Extract the (x, y) coordinate from the center of the cell holding the provided text.  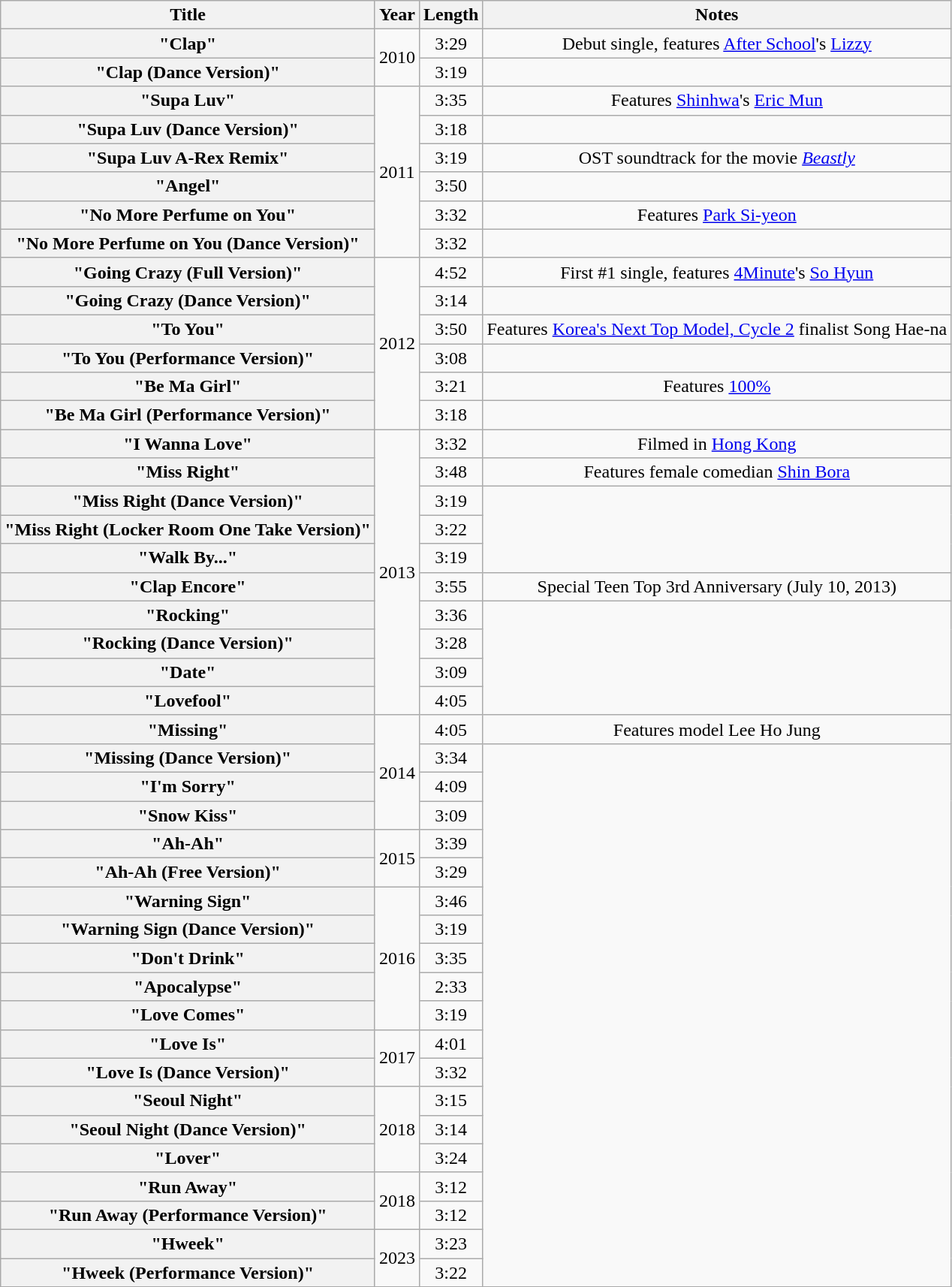
Debut single, features After School's Lizzy (717, 44)
3:46 (450, 901)
"Clap (Dance Version)" (188, 72)
3:36 (450, 615)
2:33 (450, 987)
"Clap Encore" (188, 586)
"Missing (Dance Version)" (188, 758)
Features Shinhwa's Eric Mun (717, 101)
3:28 (450, 643)
Filmed in Hong Kong (717, 444)
3:08 (450, 358)
4:09 (450, 786)
Features model Lee Ho Jung (717, 729)
Year (396, 15)
"Supa Luv (Dance Version)" (188, 129)
"Warning Sign" (188, 901)
"Snow Kiss" (188, 815)
3:55 (450, 586)
"Hweek" (188, 1243)
"Miss Right (Dance Version)" (188, 501)
"Lover" (188, 1158)
"To You (Performance Version)" (188, 358)
3:21 (450, 387)
"I Wanna Love" (188, 444)
"Rocking" (188, 615)
4:01 (450, 1044)
2011 (396, 172)
"Supa Luv" (188, 101)
"Miss Right" (188, 472)
"Seoul Night (Dance Version)" (188, 1129)
Length (450, 15)
"Don't Drink" (188, 958)
2023 (396, 1258)
2014 (396, 772)
3:23 (450, 1243)
"Miss Right (Locker Room One Take Version)" (188, 529)
"No More Perfume on You (Dance Version)" (188, 243)
"Missing" (188, 729)
"Clap" (188, 44)
"Run Away (Performance Version)" (188, 1215)
3:48 (450, 472)
Notes (717, 15)
"Going Crazy (Full Version)" (188, 272)
2016 (396, 958)
"Rocking (Dance Version)" (188, 643)
2010 (396, 58)
"Ah-Ah (Free Version)" (188, 873)
"I'm Sorry" (188, 786)
3:39 (450, 844)
4:52 (450, 272)
"Walk By..." (188, 558)
"Date" (188, 672)
3:34 (450, 758)
"Be Ma Girl" (188, 387)
"Lovefool" (188, 701)
"Warning Sign (Dance Version)" (188, 930)
"Love Comes" (188, 1015)
"To You" (188, 329)
"Angel" (188, 186)
Title (188, 15)
Features 100% (717, 387)
3:24 (450, 1158)
"Love Is (Dance Version)" (188, 1072)
Features female comedian Shin Bora (717, 472)
2017 (396, 1058)
"Love Is" (188, 1044)
"Run Away" (188, 1186)
2013 (396, 572)
Features Korea's Next Top Model, Cycle 2 finalist Song Hae-na (717, 329)
"Going Crazy (Dance Version)" (188, 300)
OST soundtrack for the movie Beastly (717, 158)
"No More Perfume on You" (188, 215)
"Ah-Ah" (188, 844)
3:15 (450, 1101)
"Be Ma Girl (Performance Version)" (188, 415)
Special Teen Top 3rd Anniversary (July 10, 2013) (717, 586)
First #1 single, features 4Minute's So Hyun (717, 272)
"Hweek (Performance Version)" (188, 1273)
"Seoul Night" (188, 1101)
2015 (396, 858)
Features Park Si-yeon (717, 215)
"Apocalypse" (188, 987)
2012 (396, 343)
"Supa Luv A-Rex Remix" (188, 158)
